Pinpoint the cell where the given text exists, returning its (X, Y) midpoint coordinate. 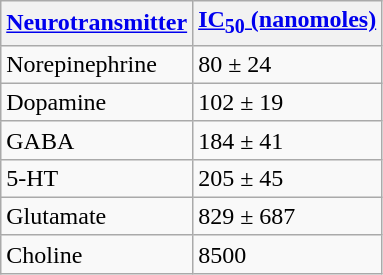
5-HT (97, 178)
205 ± 45 (288, 178)
IC50 (nanomoles) (288, 23)
8500 (288, 254)
Choline (97, 254)
102 ± 19 (288, 102)
80 ± 24 (288, 64)
184 ± 41 (288, 140)
Dopamine (97, 102)
Glutamate (97, 216)
829 ± 687 (288, 216)
Norepinephrine (97, 64)
GABA (97, 140)
Neurotransmitter (97, 23)
